Capture the cell that displays the provided text and extract its (X, Y) central coordinate. 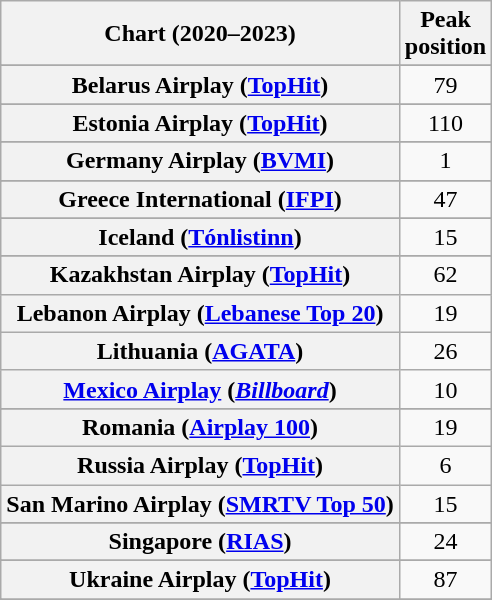
Lebanon Airplay (Lebanese Top 20) (200, 313)
Peakposition (445, 34)
Ukraine Airplay (TopHit) (200, 580)
62 (445, 275)
Chart (2020–2023) (200, 34)
Russia Airplay (TopHit) (200, 465)
San Marino Airplay (SMRTV Top 50) (200, 503)
24 (445, 542)
Romania (Airplay 100) (200, 427)
79 (445, 85)
10 (445, 389)
Kazakhstan Airplay (TopHit) (200, 275)
47 (445, 199)
Singapore (RIAS) (200, 542)
Estonia Airplay (TopHit) (200, 123)
Mexico Airplay (Billboard) (200, 389)
6 (445, 465)
Greece International (IFPI) (200, 199)
Iceland (Tónlistinn) (200, 237)
Germany Airplay (BVMI) (200, 161)
87 (445, 580)
1 (445, 161)
26 (445, 351)
Belarus Airplay (TopHit) (200, 85)
Lithuania (AGATA) (200, 351)
110 (445, 123)
